Find where the given text appears and provide that cell's center as [x, y] coordinate. 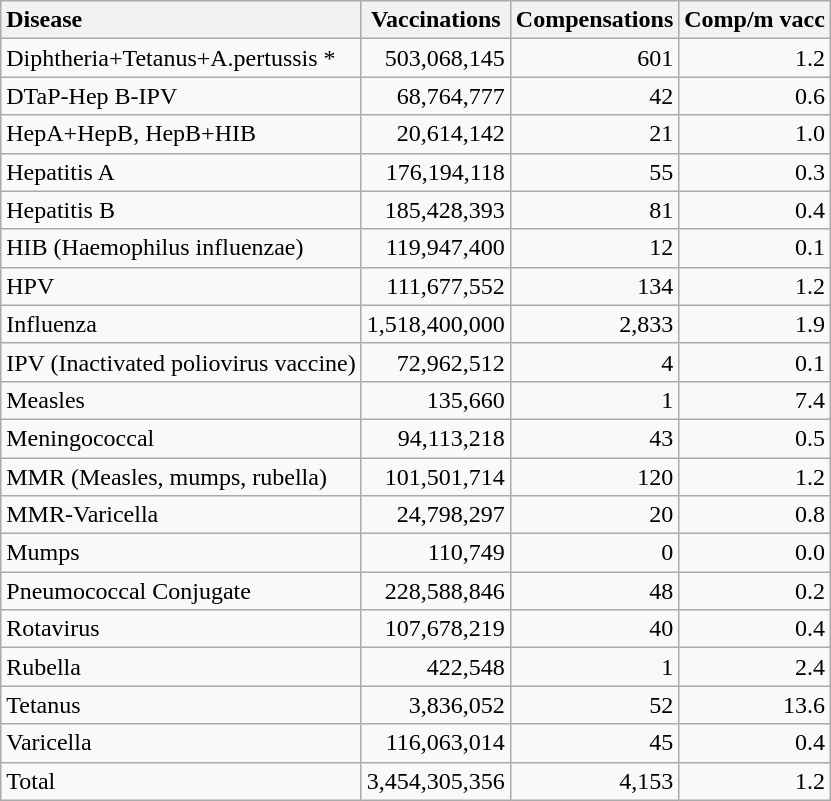
422,548 [436, 667]
503,068,145 [436, 58]
Measles [182, 400]
81 [594, 210]
Total [182, 781]
Influenza [182, 324]
0.0 [755, 553]
176,194,118 [436, 172]
13.6 [755, 705]
94,113,218 [436, 438]
185,428,393 [436, 210]
20 [594, 515]
45 [594, 743]
48 [594, 591]
52 [594, 705]
3,454,305,356 [436, 781]
72,962,512 [436, 362]
Pneumococcal Conjugate [182, 591]
HIB (Haemophilus influenzae) [182, 248]
Rotavirus [182, 629]
Disease [182, 20]
Rubella [182, 667]
7.4 [755, 400]
0 [594, 553]
55 [594, 172]
101,501,714 [436, 477]
110,749 [436, 553]
135,660 [436, 400]
Hepatitis B [182, 210]
Meningococcal [182, 438]
2,833 [594, 324]
IPV (Inactivated poliovirus vaccine) [182, 362]
Mumps [182, 553]
1,518,400,000 [436, 324]
Comp/m vacc [755, 20]
3,836,052 [436, 705]
2.4 [755, 667]
40 [594, 629]
24,798,297 [436, 515]
Tetanus [182, 705]
107,678,219 [436, 629]
0.8 [755, 515]
1.0 [755, 134]
4 [594, 362]
DTaP-Hep B-IPV [182, 96]
4,153 [594, 781]
111,677,552 [436, 286]
Vaccinations [436, 20]
120 [594, 477]
134 [594, 286]
MMR-Varicella [182, 515]
1.9 [755, 324]
Varicella [182, 743]
119,947,400 [436, 248]
43 [594, 438]
0.2 [755, 591]
21 [594, 134]
0.6 [755, 96]
601 [594, 58]
HPV [182, 286]
0.3 [755, 172]
12 [594, 248]
Diphtheria+Tetanus+A.pertussis * [182, 58]
Hepatitis A [182, 172]
42 [594, 96]
68,764,777 [436, 96]
Compensations [594, 20]
HepA+HepB, HepB+HIB [182, 134]
20,614,142 [436, 134]
228,588,846 [436, 591]
116,063,014 [436, 743]
0.5 [755, 438]
MMR (Measles, mumps, rubella) [182, 477]
